For the text-containing cell, return its midpoint in (x, y) coordinate format. 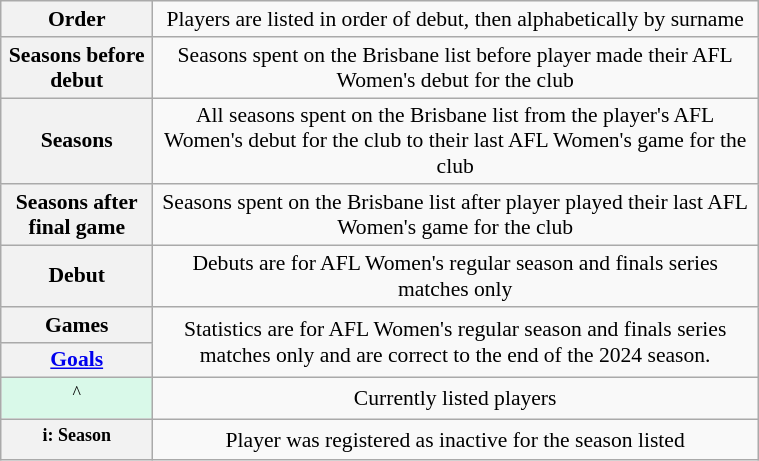
Seasons before debut (77, 68)
All seasons spent on the Brisbane list from the player's AFL Women's debut for the club to their last AFL Women's game for the club (456, 142)
Games (77, 325)
Player was registered as inactive for the season listed (456, 440)
i: Season (77, 440)
Debut (77, 276)
Seasons after final game (77, 216)
Goals (77, 360)
Players are listed in order of debut, then alphabetically by surname (456, 19)
Seasons spent on the Brisbane list after player played their last AFL Women's game for the club (456, 216)
Seasons (77, 142)
Debuts are for AFL Women's regular season and finals series matches only (456, 276)
Statistics are for AFL Women's regular season and finals series matches only and are correct to the end of the 2024 season. (456, 342)
Currently listed players (456, 398)
Order (77, 19)
Seasons spent on the Brisbane list before player made their AFL Women's debut for the club (456, 68)
^ (77, 398)
